Capture the cell that displays the provided text and extract its (X, Y) central coordinate. 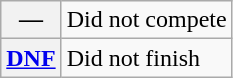
DNF (31, 58)
Did not finish (146, 58)
Did not compete (146, 20)
— (31, 20)
